Extract the [X, Y] coordinate from the center of the cell holding the provided text.  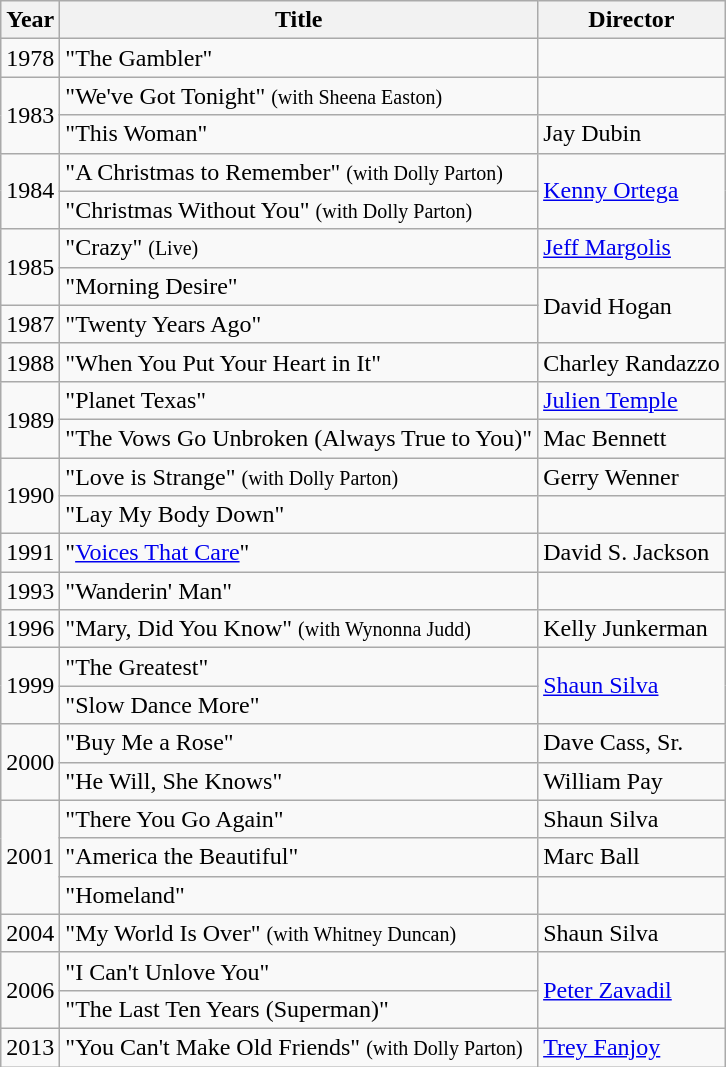
"The Greatest" [299, 667]
"He Will, She Knows" [299, 781]
"Planet Texas" [299, 400]
Year [30, 20]
1984 [30, 191]
1987 [30, 324]
"A Christmas to Remember" (with Dolly Parton) [299, 172]
"Crazy" (Live) [299, 248]
"When You Put Your Heart in It" [299, 362]
"Love is Strange" (with Dolly Parton) [299, 477]
"The Vows Go Unbroken (Always True to You)" [299, 438]
"Wanderin' Man" [299, 591]
Kenny Ortega [632, 191]
"My World Is Over" (with Whitney Duncan) [299, 933]
1990 [30, 496]
1978 [30, 58]
"We've Got Tonight" (with Sheena Easton) [299, 96]
Peter Zavadil [632, 990]
Kelly Junkerman [632, 629]
2001 [30, 857]
"Voices That Care" [299, 553]
"I Can't Unlove You" [299, 971]
1989 [30, 419]
Trey Fanjoy [632, 1047]
"This Woman" [299, 134]
Marc Ball [632, 857]
Dave Cass, Sr. [632, 743]
"Lay My Body Down" [299, 515]
"The Gambler" [299, 58]
1991 [30, 553]
"The Last Ten Years (Superman)" [299, 1009]
1983 [30, 115]
"There You Go Again" [299, 819]
Title [299, 20]
Gerry Wenner [632, 477]
Mac Bennett [632, 438]
1993 [30, 591]
1985 [30, 267]
2000 [30, 762]
Director [632, 20]
"Twenty Years Ago" [299, 324]
Jeff Margolis [632, 248]
2013 [30, 1047]
"America the Beautiful" [299, 857]
1988 [30, 362]
"Christmas Without You" (with Dolly Parton) [299, 210]
1999 [30, 686]
"Mary, Did You Know" (with Wynonna Judd) [299, 629]
2004 [30, 933]
David S. Jackson [632, 553]
Charley Randazzo [632, 362]
William Pay [632, 781]
"You Can't Make Old Friends" (with Dolly Parton) [299, 1047]
"Buy Me a Rose" [299, 743]
Julien Temple [632, 400]
2006 [30, 990]
"Morning Desire" [299, 286]
"Homeland" [299, 895]
Jay Dubin [632, 134]
David Hogan [632, 305]
1996 [30, 629]
"Slow Dance More" [299, 705]
